Capture the cell that displays the provided text and extract its (X, Y) central coordinate. 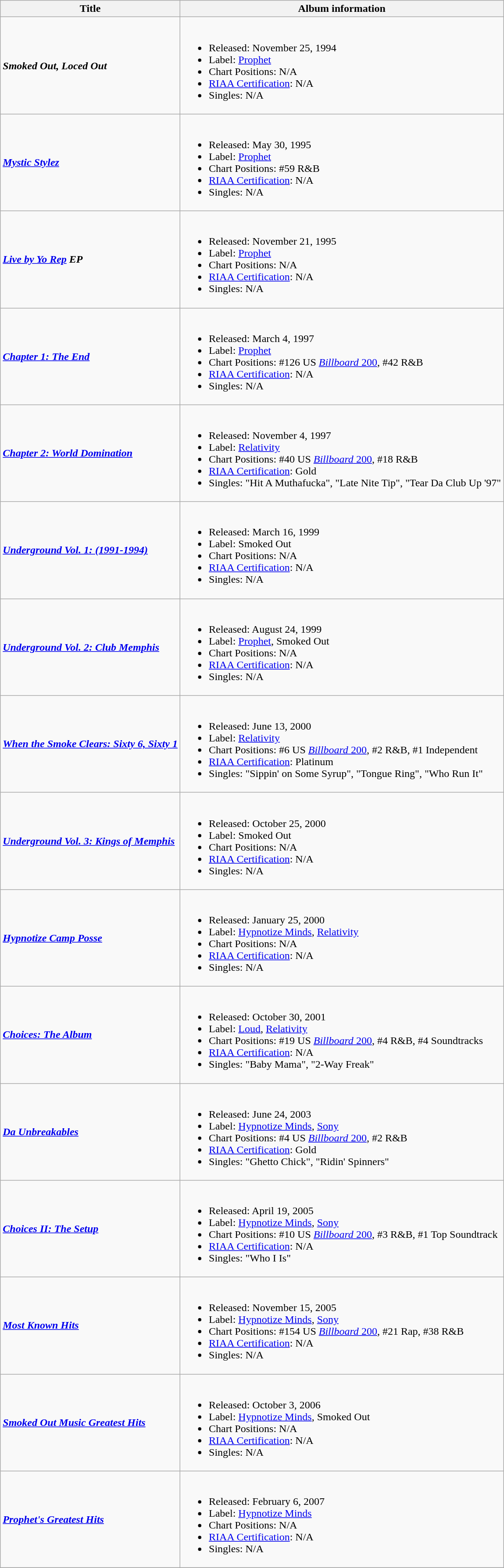
Choices II: The Setup (90, 1229)
Choices: The Album (90, 1035)
Prophet's Greatest Hits (90, 1520)
Released: November 25, 1994Label: ProphetChart Positions: N/ARIAA Certification: N/ASingles: N/A (342, 66)
Released: October 25, 2000Label: Smoked OutChart Positions: N/ARIAA Certification: N/ASingles: N/A (342, 841)
Released: February 6, 2007Label: Hypnotize MindsChart Positions: N/ARIAA Certification: N/ASingles: N/A (342, 1520)
Smoked Out Music Greatest Hits (90, 1422)
Underground Vol. 3: Kings of Memphis (90, 841)
Released: August 24, 1999Label: Prophet, Smoked OutChart Positions: N/ARIAA Certification: N/ASingles: N/A (342, 647)
Most Known Hits (90, 1326)
Released: November 15, 2005Label: Hypnotize Minds, SonyChart Positions: #154 US Billboard 200, #21 Rap, #38 R&BRIAA Certification: N/ASingles: N/A (342, 1326)
Underground Vol. 1: (1991-1994) (90, 550)
Released: October 3, 2006Label: Hypnotize Minds, Smoked OutChart Positions: N/ARIAA Certification: N/ASingles: N/A (342, 1422)
Album information (342, 9)
Live by Yo Rep EP (90, 260)
Underground Vol. 2: Club Memphis (90, 647)
Da Unbreakables (90, 1131)
Released: November 21, 1995Label: ProphetChart Positions: N/ARIAA Certification: N/ASingles: N/A (342, 260)
When the Smoke Clears: Sixty 6, Sixty 1 (90, 744)
Chapter 2: World Domination (90, 453)
Released: May 30, 1995Label: ProphetChart Positions: #59 R&BRIAA Certification: N/ASingles: N/A (342, 162)
Hypnotize Camp Posse (90, 937)
Title (90, 9)
Released: January 25, 2000Label: Hypnotize Minds, RelativityChart Positions: N/ARIAA Certification: N/ASingles: N/A (342, 937)
Released: March 16, 1999Label: Smoked OutChart Positions: N/ARIAA Certification: N/ASingles: N/A (342, 550)
Released: March 4, 1997Label: ProphetChart Positions: #126 US Billboard 200, #42 R&BRIAA Certification: N/ASingles: N/A (342, 356)
Mystic Stylez (90, 162)
Chapter 1: The End (90, 356)
Smoked Out, Loced Out (90, 66)
